Scan for the cell matching the given text and deliver its (x, y) coordinate at center. 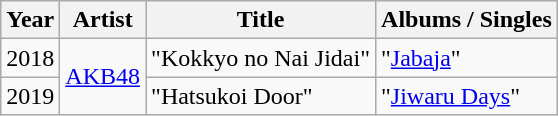
AKB48 (103, 77)
Artist (103, 20)
"Jabaja" (467, 58)
"Hatsukoi Door" (261, 96)
2018 (30, 58)
Title (261, 20)
Albums / Singles (467, 20)
2019 (30, 96)
"Kokkyo no Nai Jidai" (261, 58)
"Jiwaru Days" (467, 96)
Year (30, 20)
